Detect which cell encompasses the target text, then output its [X, Y] center coordinate. 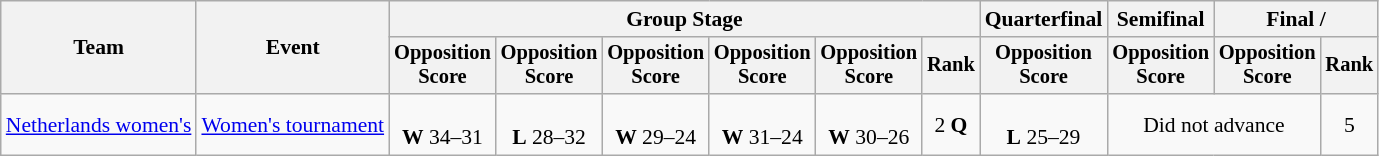
5 [1350, 124]
2 Q [951, 124]
Final / [1296, 19]
W 29–24 [656, 124]
Netherlands women's [99, 124]
W 30–26 [870, 124]
Quarterfinal [1044, 19]
Team [99, 48]
Did not advance [1214, 124]
W 31–24 [762, 124]
W 34–31 [442, 124]
L 28–32 [550, 124]
Group Stage [684, 19]
Event [292, 48]
Semifinal [1160, 19]
Women's tournament [292, 124]
L 25–29 [1044, 124]
